Identify which cell holds the provided text, then report its (X, Y) central coordinate. 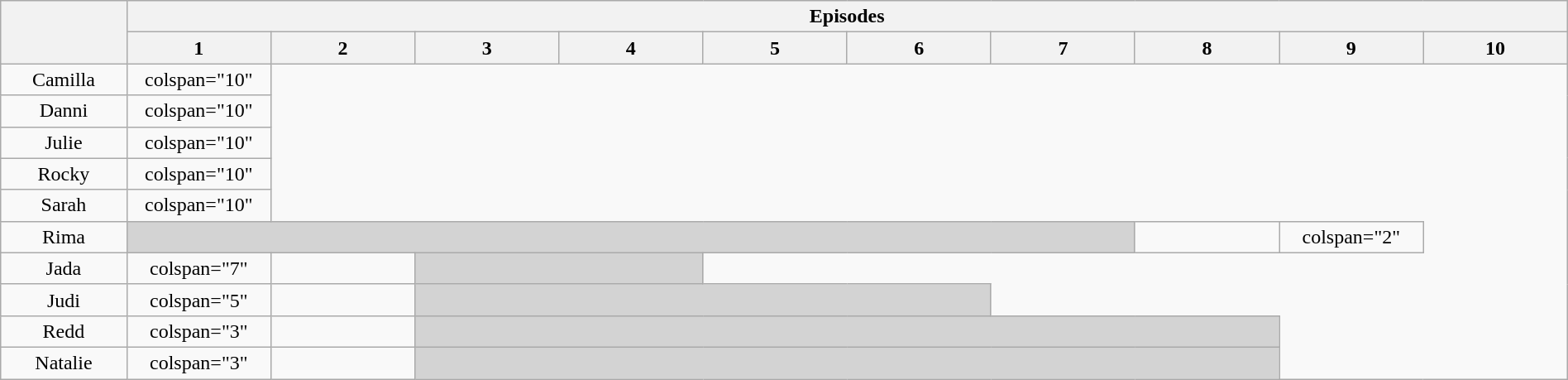
Episodes (847, 17)
5 (775, 48)
3 (487, 48)
Sarah (64, 205)
Danni (64, 111)
1 (198, 48)
Camilla (64, 79)
7 (1063, 48)
Julie (64, 142)
6 (919, 48)
Jada (64, 268)
colspan="7" (198, 268)
8 (1207, 48)
Rima (64, 237)
10 (1495, 48)
2 (342, 48)
Judi (64, 300)
colspan="5" (198, 300)
Redd (64, 331)
colspan="2" (1351, 237)
9 (1351, 48)
Rocky (64, 174)
4 (631, 48)
Natalie (64, 363)
